Scan for the cell matching the given text and deliver its [x, y] coordinate at center. 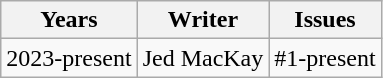
#1-present [325, 58]
Years [69, 20]
2023-present [69, 58]
Jed MacKay [203, 58]
Writer [203, 20]
Issues [325, 20]
